Scan for the cell matching the given text and deliver its (x, y) coordinate at center. 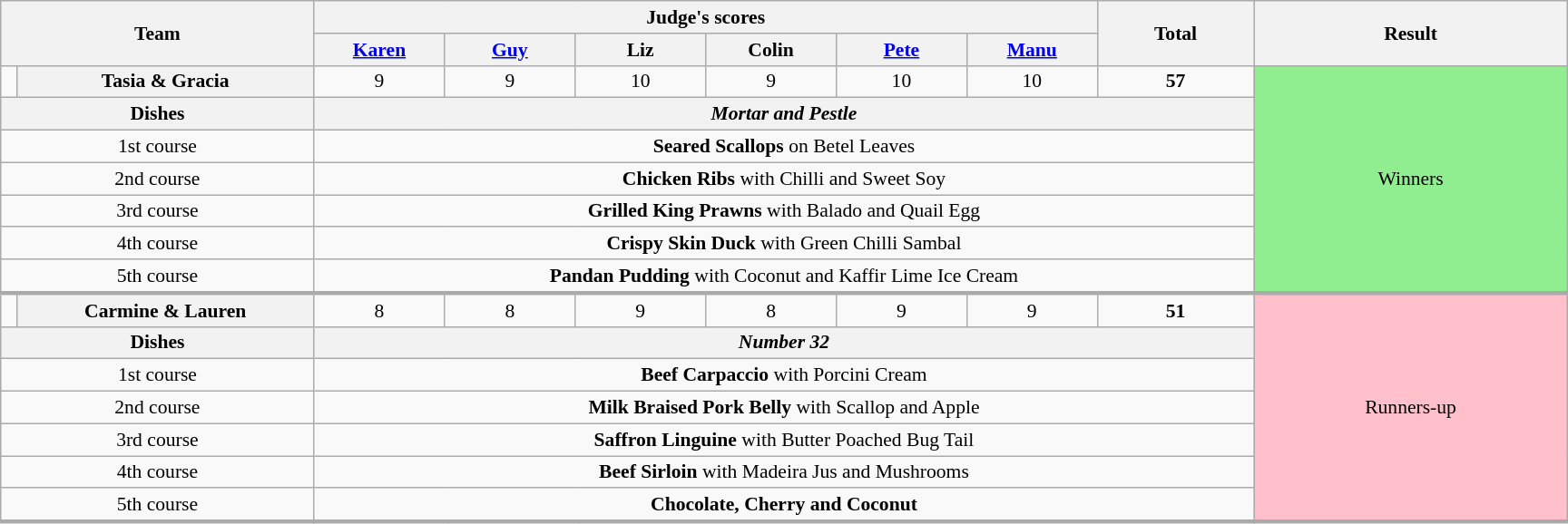
51 (1176, 310)
Judge's scores (706, 17)
57 (1176, 82)
Pete (901, 50)
Chicken Ribs with Chilli and Sweet Soy (784, 179)
Number 32 (784, 343)
Karen (379, 50)
Mortar and Pestle (784, 114)
Chocolate, Cherry and Coconut (784, 506)
Seared Scallops on Betel Leaves (784, 147)
Team (158, 33)
Guy (510, 50)
Grilled King Prawns with Balado and Quail Egg (784, 211)
Total (1176, 33)
Beef Sirloin with Madeira Jus and Mushrooms (784, 472)
Pandan Pudding with Coconut and Kaffir Lime Ice Cream (784, 276)
Winners (1410, 180)
Runners-up (1410, 407)
Carmine & Lauren (165, 310)
Colin (771, 50)
Manu (1032, 50)
Beef Carpaccio with Porcini Cream (784, 375)
Crispy Skin Duck with Green Chilli Sambal (784, 244)
Tasia & Gracia (165, 82)
Saffron Linguine with Butter Poached Bug Tail (784, 440)
Milk Braised Pork Belly with Scallop and Apple (784, 408)
Liz (641, 50)
Result (1410, 33)
